For the text-containing cell, return its midpoint in [X, Y] coordinate format. 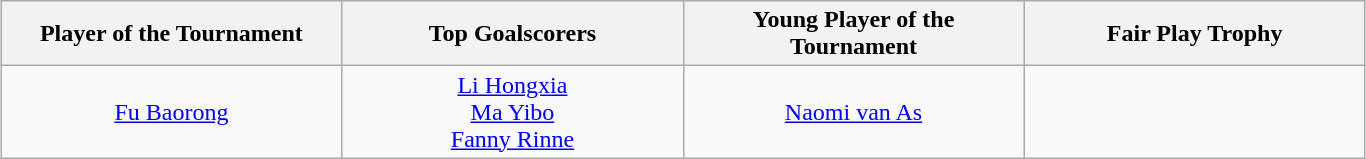
Fu Baorong [172, 112]
Li Hongxia Ma Yibo Fanny Rinne [512, 112]
Naomi van As [854, 112]
Player of the Tournament [172, 34]
Fair Play Trophy [1194, 34]
Young Player of the Tournament [854, 34]
Top Goalscorers [512, 34]
